Pinpoint the cell where the given text exists, returning its [x, y] midpoint coordinate. 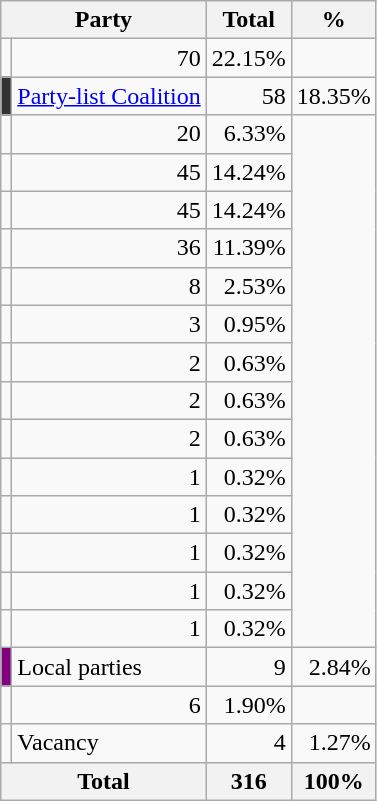
18.35% [334, 96]
11.39% [248, 248]
316 [248, 781]
36 [109, 248]
8 [109, 286]
1.27% [334, 743]
22.15% [248, 58]
0.95% [248, 324]
4 [248, 743]
Vacancy [109, 743]
1.90% [248, 705]
3 [109, 324]
Party-list Coalition [109, 96]
2.53% [248, 286]
100% [334, 781]
9 [248, 667]
% [334, 20]
58 [248, 96]
70 [109, 58]
Local parties [109, 667]
20 [109, 134]
2.84% [334, 667]
6.33% [248, 134]
6 [109, 705]
Party [104, 20]
